Return the (X, Y) coordinate for the center point of the cell that contains the specified text.  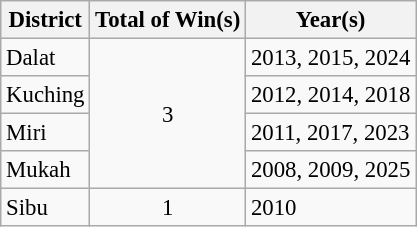
2013, 2015, 2024 (331, 58)
Miri (46, 133)
1 (168, 208)
2010 (331, 208)
2012, 2014, 2018 (331, 95)
Kuching (46, 95)
2011, 2017, 2023 (331, 133)
2008, 2009, 2025 (331, 170)
3 (168, 114)
Sibu (46, 208)
Total of Win(s) (168, 20)
Mukah (46, 170)
Dalat (46, 58)
Year(s) (331, 20)
District (46, 20)
